Scan for the cell matching the given text and deliver its [x, y] coordinate at center. 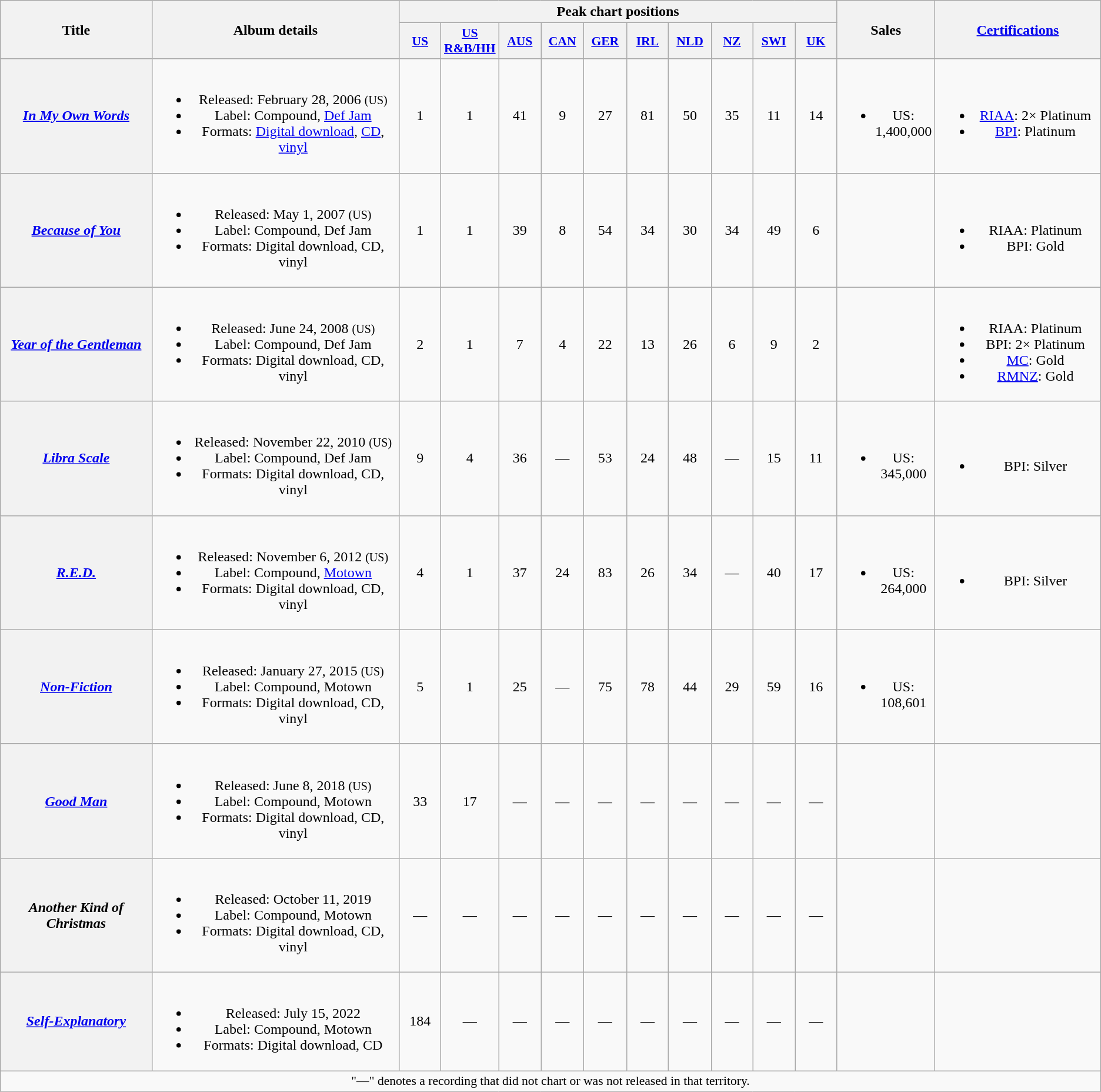
US [420, 41]
78 [648, 687]
Because of You [76, 230]
Libra Scale [76, 458]
16 [816, 687]
Released: May 1, 2007 (US)Label: Compound, Def JamFormats: Digital download, CD, vinyl [275, 230]
29 [732, 687]
US: 1,400,000 [886, 116]
SWI [774, 41]
48 [690, 458]
75 [605, 687]
39 [520, 230]
GER [605, 41]
Another Kind of Christmas [76, 915]
59 [774, 687]
27 [605, 116]
25 [520, 687]
NZ [732, 41]
Released: June 24, 2008 (US)Label: Compound, Def JamFormats: Digital download, CD, vinyl [275, 344]
Sales [886, 29]
Released: October 11, 2019Label: Compound, MotownFormats: Digital download, CD, vinyl [275, 915]
83 [605, 572]
36 [520, 458]
US: 345,000 [886, 458]
Released: November 6, 2012 (US)Label: Compound, MotownFormats: Digital download, CD, vinyl [275, 572]
22 [605, 344]
49 [774, 230]
Certifications [1018, 29]
Released: November 22, 2010 (US)Label: Compound, Def JamFormats: Digital download, CD, vinyl [275, 458]
US: 108,601 [886, 687]
50 [690, 116]
RIAA: PlatinumBPI: 2× PlatinumMC: GoldRMNZ: Gold [1018, 344]
7 [520, 344]
IRL [648, 41]
33 [420, 801]
8 [562, 230]
UK [816, 41]
40 [774, 572]
Non-Fiction [76, 687]
184 [420, 1021]
30 [690, 230]
Released: June 8, 2018 (US)Label: Compound, MotownFormats: Digital download, CD, vinyl [275, 801]
Year of the Gentleman [76, 344]
53 [605, 458]
AUS [520, 41]
44 [690, 687]
13 [648, 344]
R.E.D. [76, 572]
Released: February 28, 2006 (US)Label: Compound, Def JamFormats: Digital download, CD, vinyl [275, 116]
14 [816, 116]
NLD [690, 41]
5 [420, 687]
37 [520, 572]
Album details [275, 29]
"—" denotes a recording that did not chart or was not released in that territory. [550, 1081]
US: 264,000 [886, 572]
35 [732, 116]
15 [774, 458]
RIAA: PlatinumBPI: Gold [1018, 230]
CAN [562, 41]
54 [605, 230]
Self-Explanatory [76, 1021]
Title [76, 29]
USR&B/HH [470, 41]
Good Man [76, 801]
Released: July 15, 2022Label: Compound, MotownFormats: Digital download, CD [275, 1021]
In My Own Words [76, 116]
Released: January 27, 2015 (US)Label: Compound, MotownFormats: Digital download, CD, vinyl [275, 687]
Peak chart positions [618, 12]
41 [520, 116]
RIAA: 2× PlatinumBPI: Platinum [1018, 116]
81 [648, 116]
